Identify which cell holds the provided text, then report its [x, y] central coordinate. 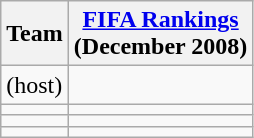
Team [35, 34]
FIFA Rankings(December 2008) [160, 34]
(host) [35, 85]
